Determine the [x, y] coordinate at the center of the cell enclosing the given text.  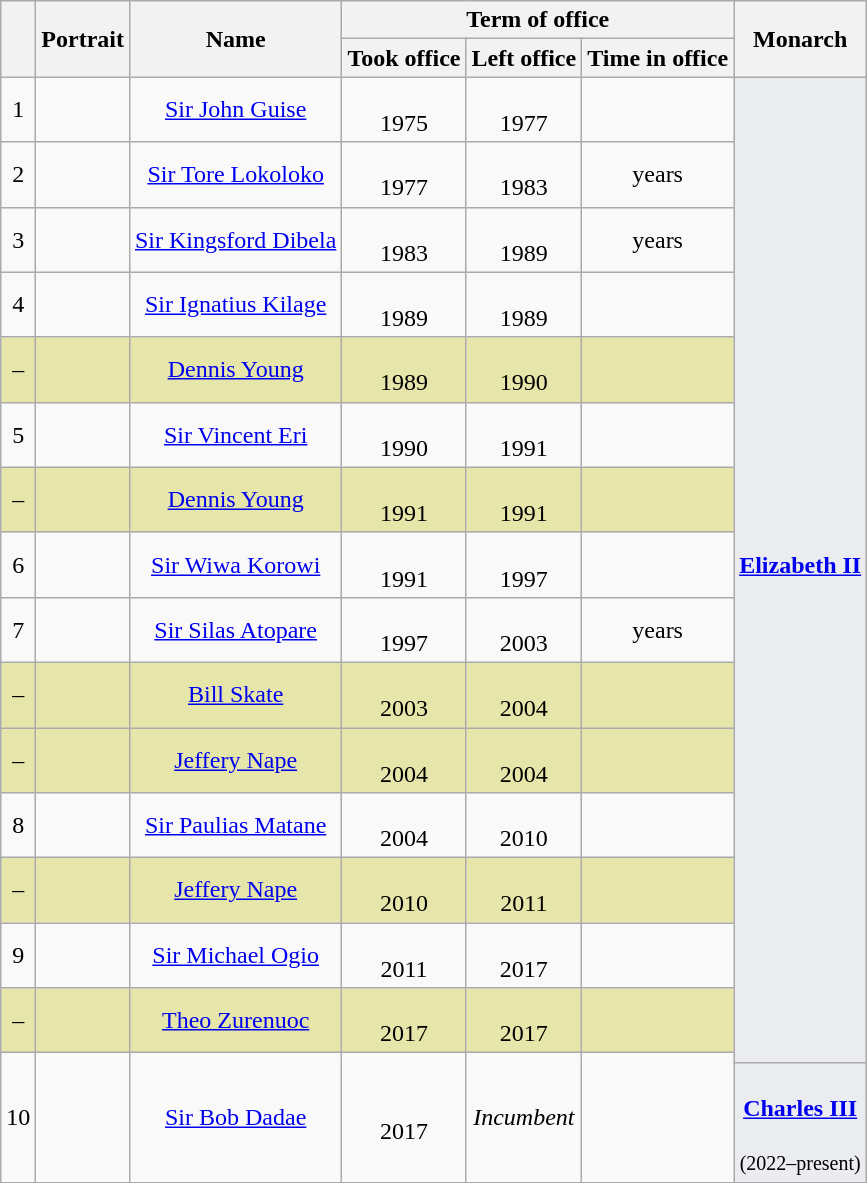
Sir Wiwa Korowi [235, 564]
Name [235, 39]
5 [18, 434]
Sir Paulias Matane [235, 826]
7 [18, 630]
Term of office [538, 20]
Sir Michael Ogio [235, 956]
Sir Tore Lokoloko [235, 174]
1975 [404, 110]
Sir John Guise [235, 110]
Charles III(2022–present) [800, 1122]
Sir Silas Atopare [235, 630]
Bill Skate [235, 694]
Sir Bob Dadae [235, 1118]
Monarch [800, 39]
1 [18, 110]
Left office [524, 58]
9 [18, 956]
Sir Kingsford Dibela [235, 240]
Theo Zurenuoc [235, 1020]
Elizabeth II [800, 565]
4 [18, 304]
8 [18, 826]
2 [18, 174]
10 [18, 1118]
Sir Ignatius Kilage [235, 304]
3 [18, 240]
Time in office [658, 58]
Portrait [83, 39]
6 [18, 564]
Took office [404, 58]
Incumbent [524, 1118]
Sir Vincent Eri [235, 434]
